From the cell containing the given text, extract its center point as [X, Y] coordinate. 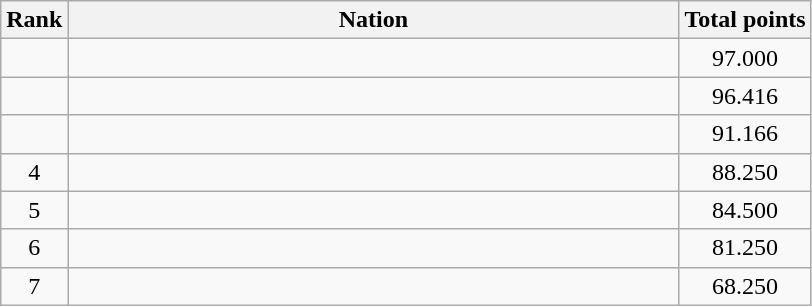
Total points [745, 20]
5 [34, 210]
Nation [374, 20]
97.000 [745, 58]
Rank [34, 20]
96.416 [745, 96]
4 [34, 172]
88.250 [745, 172]
68.250 [745, 286]
7 [34, 286]
91.166 [745, 134]
6 [34, 248]
81.250 [745, 248]
84.500 [745, 210]
